Return (x, y) of the center of cell containing provided text 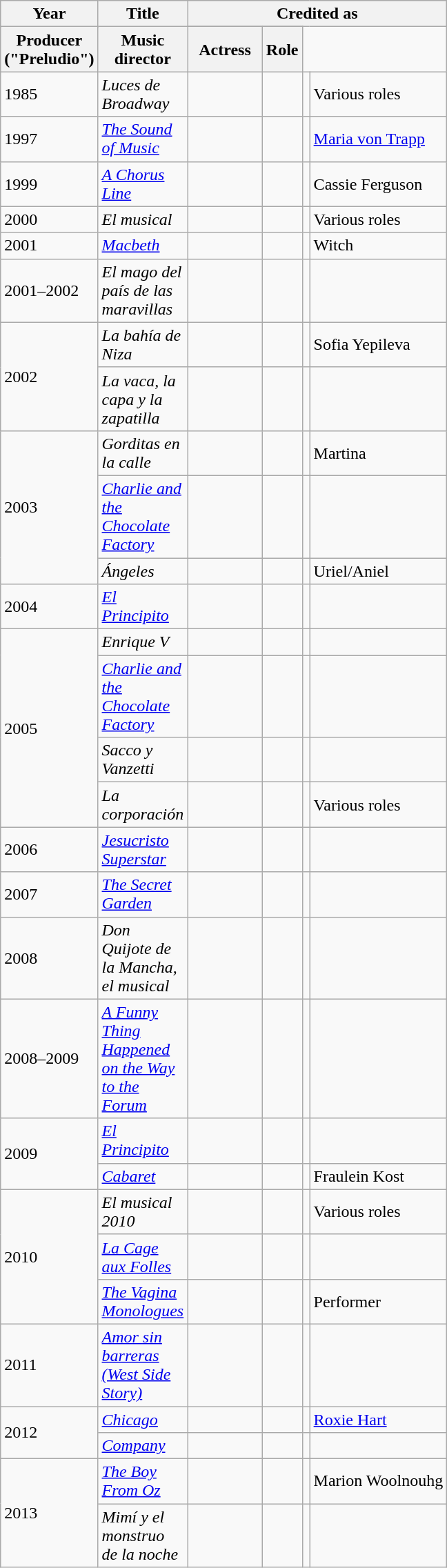
2002 (50, 377)
La Cage aux Folles (143, 1257)
2010 (50, 1257)
Roxie Hart (378, 1419)
Enrique V (143, 642)
2012 (50, 1432)
2006 (50, 850)
The Boy From Oz (143, 1482)
Martina (378, 453)
2008 (50, 957)
Witch (378, 246)
Ángeles (143, 570)
2008–2009 (50, 1058)
The Vagina Monologues (143, 1301)
Cabaret (143, 1176)
El musical (143, 219)
La vaca, la capa y la zapatilla (143, 399)
Sofia Yepileva (378, 345)
A Funny Thing Happened on the Way to the Forum (143, 1058)
Macbeth (143, 246)
Maria von Trapp (378, 139)
Actress (225, 50)
Title (143, 14)
1997 (50, 139)
2001–2002 (50, 290)
A Chorus Line (143, 183)
1999 (50, 183)
Fraulein Kost (378, 1176)
Performer (378, 1301)
2005 (50, 728)
La bahía de Niza (143, 345)
1985 (50, 94)
Music director (143, 50)
2001 (50, 246)
Uriel/Aniel (378, 570)
Gorditas en la calle (143, 453)
Credited as (317, 14)
Jesucristo Superstar (143, 850)
2009 (50, 1153)
2000 (50, 219)
2013 (50, 1514)
Luces de Broadway (143, 94)
Role (282, 50)
2004 (50, 607)
Chicago (143, 1419)
Year (50, 14)
2007 (50, 894)
The Sound of Music (143, 139)
El musical 2010 (143, 1211)
Cassie Ferguson (378, 183)
Producer ("Preludio") (50, 50)
Amor sin barreras (West Side Story) (143, 1364)
2003 (50, 507)
Marion Woolnouhg (378, 1482)
El mago del país de las maravillas (143, 290)
Don Quijote de la Mancha, el musical (143, 957)
La corporación (143, 804)
Sacco y Vanzetti (143, 760)
Mimí y el monstruo de la noche (143, 1536)
The Secret Garden (143, 894)
2011 (50, 1364)
Company (143, 1446)
